Identify which cell holds the provided text, then report its (x, y) central coordinate. 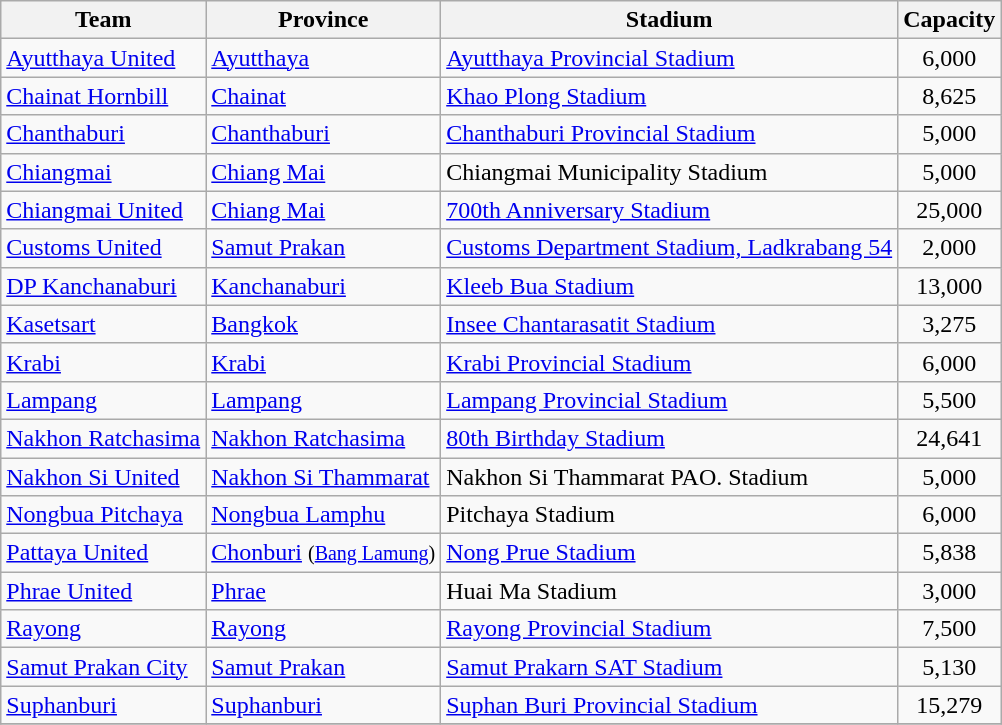
15,279 (950, 705)
Chanthaburi Provincial Stadium (670, 134)
Pitchaya Stadium (670, 515)
8,625 (950, 96)
Chainat Hornbill (104, 96)
Ayutthaya Provincial Stadium (670, 58)
Chiangmai Municipality Stadium (670, 172)
Insee Chantarasatit Stadium (670, 324)
Kasetsart (104, 324)
80th Birthday Stadium (670, 438)
Nongbua Pitchaya (104, 515)
Samut Prakan City (104, 667)
2,000 (950, 248)
Chonburi (Bang Lamung) (324, 553)
Kanchanaburi (324, 286)
DP Kanchanaburi (104, 286)
3,000 (950, 591)
Capacity (950, 20)
3,275 (950, 324)
Khao Plong Stadium (670, 96)
24,641 (950, 438)
Huai Ma Stadium (670, 591)
Stadium (670, 20)
Ayutthaya (324, 58)
5,130 (950, 667)
Rayong Provincial Stadium (670, 629)
Ayutthaya United (104, 58)
Nakhon Si Thammarat PAO. Stadium (670, 477)
Bangkok (324, 324)
Chiangmai (104, 172)
7,500 (950, 629)
Krabi Provincial Stadium (670, 362)
5,838 (950, 553)
5,500 (950, 400)
Province (324, 20)
Lampang Provincial Stadium (670, 400)
Chiangmai United (104, 210)
Nakhon Si Thammarat (324, 477)
Phrae United (104, 591)
Team (104, 20)
Customs Department Stadium, Ladkrabang 54 (670, 248)
13,000 (950, 286)
Pattaya United (104, 553)
Kleeb Bua Stadium (670, 286)
700th Anniversary Stadium (670, 210)
Nakhon Si United (104, 477)
Customs United (104, 248)
Nong Prue Stadium (670, 553)
25,000 (950, 210)
Phrae (324, 591)
Nongbua Lamphu (324, 515)
Chainat (324, 96)
Suphan Buri Provincial Stadium (670, 705)
Samut Prakarn SAT Stadium (670, 667)
